For the text-containing cell, return its midpoint in [x, y] coordinate format. 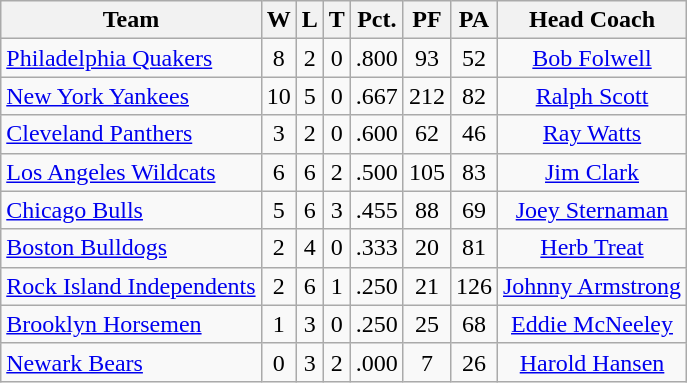
10 [278, 96]
21 [426, 286]
.455 [376, 210]
46 [474, 134]
68 [474, 324]
Pct. [376, 20]
81 [474, 248]
Rock Island Independents [131, 286]
82 [474, 96]
Ray Watts [592, 134]
L [310, 20]
212 [426, 96]
7 [426, 362]
.667 [376, 96]
Brooklyn Horsemen [131, 324]
126 [474, 286]
Team [131, 20]
Johnny Armstrong [592, 286]
Ralph Scott [592, 96]
25 [426, 324]
62 [426, 134]
Harold Hansen [592, 362]
Head Coach [592, 20]
PF [426, 20]
Herb Treat [592, 248]
Los Angeles Wildcats [131, 172]
Philadelphia Quakers [131, 58]
.600 [376, 134]
88 [426, 210]
Joey Sternaman [592, 210]
Cleveland Panthers [131, 134]
T [336, 20]
.000 [376, 362]
83 [474, 172]
Jim Clark [592, 172]
52 [474, 58]
Bob Folwell [592, 58]
Chicago Bulls [131, 210]
26 [474, 362]
4 [310, 248]
Boston Bulldogs [131, 248]
105 [426, 172]
20 [426, 248]
.500 [376, 172]
W [278, 20]
93 [426, 58]
Eddie McNeeley [592, 324]
.333 [376, 248]
8 [278, 58]
.800 [376, 58]
69 [474, 210]
Newark Bears [131, 362]
PA [474, 20]
New York Yankees [131, 96]
